Pinpoint the cell where the given text exists, returning its (x, y) midpoint coordinate. 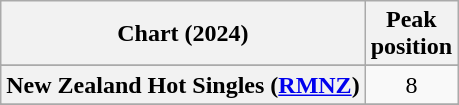
New Zealand Hot Singles (RMNZ) (183, 85)
Chart (2024) (183, 34)
8 (411, 85)
Peakposition (411, 34)
